Search for the cell housing the specified text and yield its [x, y] center coordinate. 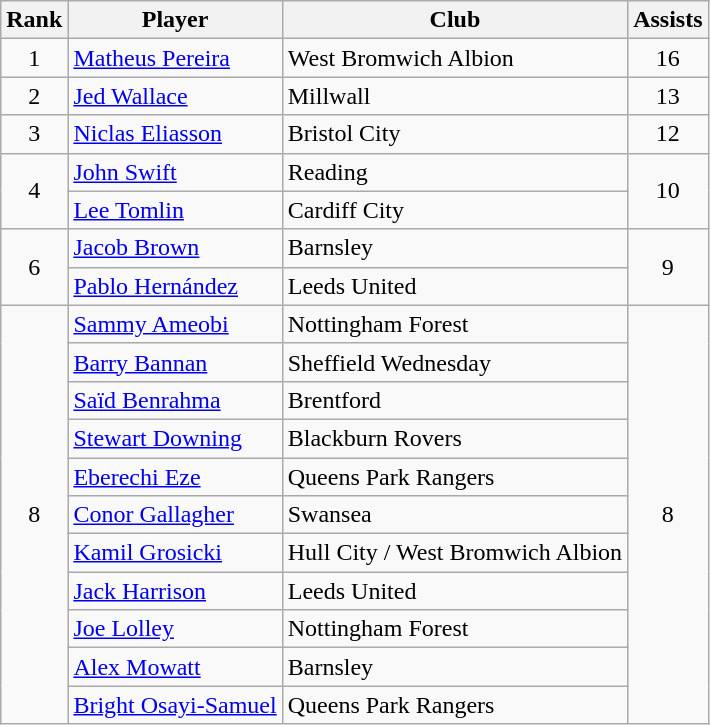
6 [34, 267]
Alex Mowatt [175, 667]
2 [34, 96]
Millwall [454, 96]
Reading [454, 172]
Cardiff City [454, 210]
Niclas Eliasson [175, 134]
Bristol City [454, 134]
Matheus Pereira [175, 58]
Hull City / West Bromwich Albion [454, 553]
West Bromwich Albion [454, 58]
4 [34, 191]
Saïd Benrahma [175, 400]
Rank [34, 20]
Sheffield Wednesday [454, 362]
Eberechi Eze [175, 477]
Pablo Hernández [175, 286]
3 [34, 134]
10 [668, 191]
Blackburn Rovers [454, 438]
Stewart Downing [175, 438]
Barry Bannan [175, 362]
Lee Tomlin [175, 210]
Brentford [454, 400]
9 [668, 267]
Kamil Grosicki [175, 553]
Bright Osayi-Samuel [175, 705]
Conor Gallagher [175, 515]
Player [175, 20]
Sammy Ameobi [175, 324]
Jack Harrison [175, 591]
Jacob Brown [175, 248]
13 [668, 96]
Jed Wallace [175, 96]
Swansea [454, 515]
Assists [668, 20]
12 [668, 134]
Joe Lolley [175, 629]
Club [454, 20]
16 [668, 58]
John Swift [175, 172]
1 [34, 58]
